For the text-containing cell, return its midpoint in [x, y] coordinate format. 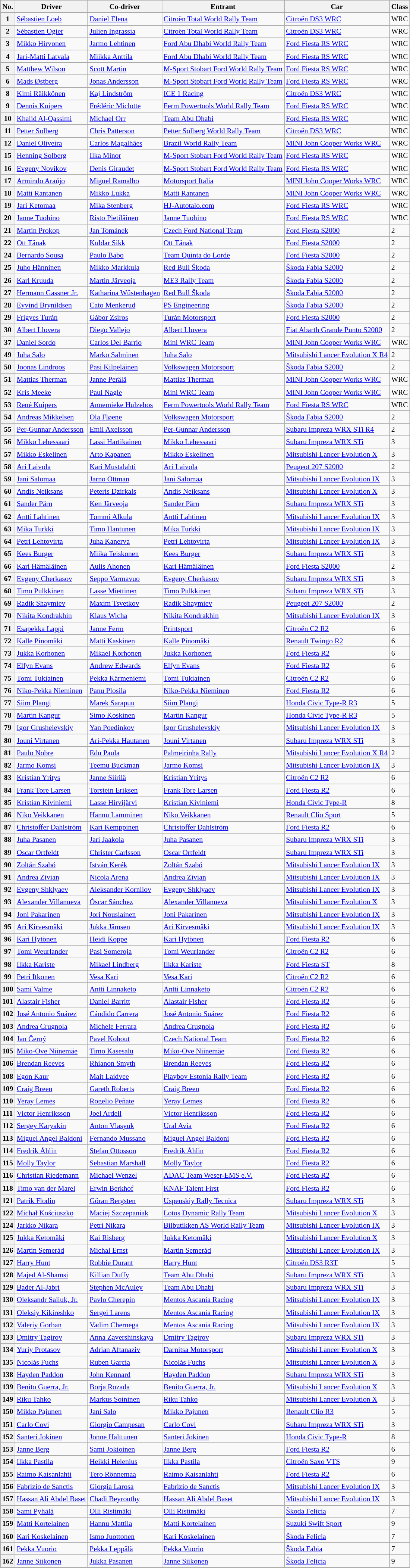
Armindo Araújo [51, 181]
Giorgio Campesan [125, 1424]
Sébastien Ogier [51, 31]
Heidi Koppe [125, 940]
Stefan Ottosson [125, 1151]
Heikki Helenius [125, 1461]
Hermann Gassner Jr. [51, 293]
93 [7, 902]
Panu Plosila [125, 690]
Borja Rozada [125, 1387]
73 [7, 653]
152 [7, 1437]
92 [7, 890]
Oleksiy Kikireshko [51, 1312]
Sami Pyhälä [51, 1511]
68 [7, 591]
Mikko Hirvonen [51, 44]
Paulo Nobre [51, 753]
Tommi Alkula [125, 516]
Michael Wenzel [125, 1175]
Killian Duffy [125, 1275]
49 [7, 354]
Ken Järveoja [125, 504]
Karl Kruuda [51, 280]
25 [7, 268]
Suzuki Swift Sport [337, 1524]
157 [7, 1499]
63 [7, 529]
HJ-Autotalo.com [223, 205]
Kuldar Sikk [125, 243]
Marek Sarapuu [125, 703]
Jani Salo [125, 1412]
159 [7, 1524]
Martin Järveoja [125, 280]
122 [7, 1213]
26 [7, 280]
66 [7, 566]
Yan Poedinkov [125, 728]
Christer Carlsson [125, 852]
Miguel Ramalho [125, 181]
65 [7, 554]
4 [7, 56]
Christian Riedemann [51, 1175]
153 [7, 1449]
Annemieke Hulzebos [125, 405]
70 [7, 616]
127 [7, 1263]
Patrik Flodin [51, 1200]
Göran Bergsten [125, 1200]
Timo Hantunen [125, 529]
158 [7, 1511]
René Kuipers [51, 405]
Mait Laidvee [125, 1076]
71 [7, 628]
ADAC Team Weser-EMS e.V. [223, 1175]
115 [7, 1163]
Erwin Berkhof [125, 1188]
74 [7, 666]
Aleksander Kornilov [125, 890]
Rogelio Peñate [125, 1101]
Adrian Aftanaziv [125, 1349]
104 [7, 1039]
Ola Fløene [125, 417]
76 [7, 690]
155 [7, 1474]
51 [7, 380]
Pavel Kohout [125, 1039]
69 [7, 604]
118 [7, 1188]
113 [7, 1138]
Klaus Wicha [125, 616]
27 [7, 293]
80 [7, 740]
Kris Meeke [51, 392]
77 [7, 703]
Lassi Hartikainen [125, 442]
103 [7, 1026]
29 [7, 317]
Emil Axelsson [125, 429]
Jarkko Nikara [51, 1225]
Nicola Arena [125, 877]
129 [7, 1287]
Ruben Garcia [125, 1362]
Bilbutikken AS World Rally Team [223, 1225]
12 [7, 143]
Renault Twingo R2 [337, 641]
20 [7, 218]
Sébastien Loeb [51, 19]
124 [7, 1225]
Vadim Chernega [125, 1325]
78 [7, 716]
56 [7, 442]
151 [7, 1424]
50 [7, 367]
72 [7, 641]
Michal Ernst [125, 1250]
Daniel Oliveira [51, 143]
Fernando Mussano [125, 1138]
139 [7, 1387]
82 [7, 765]
Egon Kaur [51, 1076]
Jarno Ottman [125, 479]
Jari-Matti Latvala [51, 56]
Simo Koskinen [125, 716]
131 [7, 1312]
134 [7, 1349]
Andrew Edwards [125, 666]
PS Engineering [223, 305]
Pasi Kilpeläinen [125, 367]
Risto Pietiläinen [125, 218]
Kimi Räikkönen [51, 93]
Pekka Leppälä [125, 1549]
Citroën Saxo VTS [337, 1461]
István Kerék [125, 865]
Driver [51, 7]
67 [7, 578]
60 [7, 492]
Marko Salminen [125, 354]
Chris Patterson [125, 131]
Seppo Varmavuo [125, 578]
Darnitsa Motorsport [223, 1349]
Joonas Lindroos [51, 367]
Aulis Ahonen [125, 566]
Mads Østberg [51, 81]
99 [7, 977]
Oleksandr Saliuk, Jr. [51, 1300]
Khalid Al-Qassimi [51, 119]
94 [7, 914]
Evgeny Novikov [51, 168]
64 [7, 541]
Daniel Sordo [51, 343]
105 [7, 1051]
Frédéric Miclotte [125, 106]
Julien Ingrassia [125, 31]
Bernardo Sousa [51, 255]
132 [7, 1325]
Eyvind Brynildsen [51, 305]
96 [7, 940]
Yuriy Protasov [51, 1349]
Czech Ford National Team [223, 231]
Joel Ardell [125, 1113]
Ford Fiesta ST [337, 964]
Class [400, 7]
Lasse Miettinen [125, 591]
Michał Kościuszko [51, 1213]
Mikael Korhonen [125, 653]
88 [7, 840]
Rhianon Smyth [125, 1063]
Ilka Minor [125, 156]
Jonas Andersson [125, 81]
Sergei Larens [125, 1312]
Cato Menkerud [125, 305]
95 [7, 927]
Daniel Elena [125, 19]
90 [7, 865]
Janne Siirilä [125, 778]
Kai Risberg [125, 1237]
Ari-Pekka Hautanen [125, 740]
61 [7, 504]
154 [7, 1461]
Playboy Estonia Rally Team [223, 1076]
Mikko Lukka [125, 193]
Jori Nousiainen [125, 914]
Carlos Del Barrio [125, 343]
Team Quinta do Lorde [223, 255]
Renault Clio R3 [337, 1412]
Mika Stenberg [125, 205]
Jukka Jämsen [125, 927]
Citroën DS3 R3T [337, 1263]
John Kennard [125, 1375]
87 [7, 828]
Sergey Karyakin [51, 1125]
55 [7, 429]
79 [7, 728]
81 [7, 753]
Jan Tománek [125, 231]
Janne Perälä [125, 380]
24 [7, 255]
150 [7, 1412]
Mikko Markkula [125, 268]
Motorsport Italia [223, 181]
106 [7, 1063]
Timo van der Marel [51, 1188]
52 [7, 392]
Gareth Roberts [125, 1088]
Dennis Kuipers [51, 106]
Bader Al-Jabri [51, 1287]
Co-driver [125, 7]
Czech National Team [223, 1039]
Daniel Barritt [125, 1002]
ME3 Rally Team [223, 280]
53 [7, 405]
Petri Itkonen [51, 977]
37 [7, 343]
Mikael Lindberg [125, 964]
Kari Mustalahti [125, 466]
116 [7, 1175]
130 [7, 1300]
100 [7, 989]
114 [7, 1151]
Sami Valme [51, 989]
15 [7, 156]
Car [337, 7]
89 [7, 852]
11 [7, 131]
Ural Avia [223, 1125]
Juho Hänninen [51, 268]
84 [7, 790]
128 [7, 1275]
Esapekka Lappi [51, 628]
Henning Solberg [51, 156]
Denis Giraudet [125, 168]
75 [7, 678]
Petri Nikara [125, 1225]
16 [7, 168]
Kaj Lindström [125, 93]
161 [7, 1549]
Kari Kemppinen [125, 828]
Hannu Mattila [125, 1524]
Michael Orr [125, 119]
Pavlo Cherepin [125, 1300]
58 [7, 466]
91 [7, 877]
18 [7, 193]
54 [7, 417]
Diego Vallejo [125, 330]
Michele Ferrara [125, 1026]
109 [7, 1088]
Pasi Someroja [125, 952]
28 [7, 305]
No. [7, 7]
Carlos Magalhães [125, 143]
Óscar Sánchez [125, 902]
22 [7, 243]
Anna Zavershinskaya [125, 1337]
149 [7, 1399]
19 [7, 205]
Arto Kapanen [125, 455]
Jan Černý [51, 1039]
Tero Rönnemaa [125, 1474]
Martin Prokop [51, 231]
Chadi Beyrouthy [125, 1499]
Miika Teiskonen [125, 554]
Škoda Fabia [337, 1549]
Uspenskiy Rally Tecnica [223, 1200]
30 [7, 330]
Frigyes Turán [51, 317]
Janne Ferm [125, 628]
Anton Vlasyuk [125, 1125]
98 [7, 964]
17 [7, 181]
135 [7, 1362]
Andreas Mikkelsen [51, 417]
Katharina Wüstenhagen [125, 293]
85 [7, 802]
108 [7, 1076]
Jari Ketomaa [51, 205]
Pekka Kärmeniemi [125, 678]
Jonne Halttunen [125, 1437]
160 [7, 1536]
57 [7, 455]
Maxim Tsvetkov [125, 604]
Torstein Eriksen [125, 790]
97 [7, 952]
KNAF Talent First [223, 1188]
Jarmo Lehtinen [125, 44]
62 [7, 516]
Petter Solberg [51, 131]
102 [7, 1013]
Gábor Zsiros [125, 317]
Sami Jokioinen [125, 1449]
Juha Kanerva [125, 541]
Fiat Abarth Grande Punto S2000 [337, 330]
Stephen McAuley [125, 1287]
Giorgia Larosa [125, 1487]
Paul Nagle [125, 392]
ICE 1 Racing [223, 93]
10 [7, 119]
Petter Solberg World Rally Team [223, 131]
Majed Al-Shamsi [51, 1275]
Printsport [223, 628]
Brazil World Rally Team [223, 143]
125 [7, 1237]
Jukka Pasanen [125, 1561]
Renault Clio Sport [337, 815]
83 [7, 778]
Teemu Buckman [125, 765]
Peteris Dzirkals [125, 492]
Jari Jaakola [125, 840]
133 [7, 1337]
Subaru Impreza WRX STi R4 [337, 429]
138 [7, 1375]
112 [7, 1125]
101 [7, 1002]
1 [7, 19]
Scott Martin [125, 69]
126 [7, 1250]
21 [7, 231]
121 [7, 1200]
Matthew Wilson [51, 69]
Robbie Durant [125, 1263]
Paulo Babo [125, 255]
86 [7, 815]
Miikka Anttila [125, 56]
Lasse Hirvijärvi [125, 802]
110 [7, 1101]
59 [7, 479]
Lotos Dynamic Rally Team [223, 1213]
Turán Motorsport [223, 317]
Hannu Lamminen [125, 815]
Maciej Szczepaniak [125, 1213]
156 [7, 1487]
111 [7, 1113]
Matti Kaskinen [125, 641]
Cándido Carrera [125, 1013]
Markus Soininen [125, 1399]
Palmeirinha Rally [223, 753]
Ismo Juottonen [125, 1536]
162 [7, 1561]
Entrant [223, 7]
Valeriy Gorban [51, 1325]
Timo Kasesalu [125, 1051]
Edu Paula [125, 753]
Sebastian Marshall [125, 1163]
